Return the [X, Y] coordinate for the center point of the cell that contains the specified text.  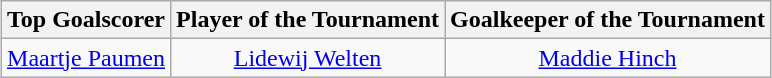
Player of the Tournament [308, 20]
Lidewij Welten [308, 58]
Top Goalscorer [86, 20]
Goalkeeper of the Tournament [608, 20]
Maartje Paumen [86, 58]
Maddie Hinch [608, 58]
